Find where the given text appears and provide that cell's center as [x, y] coordinate. 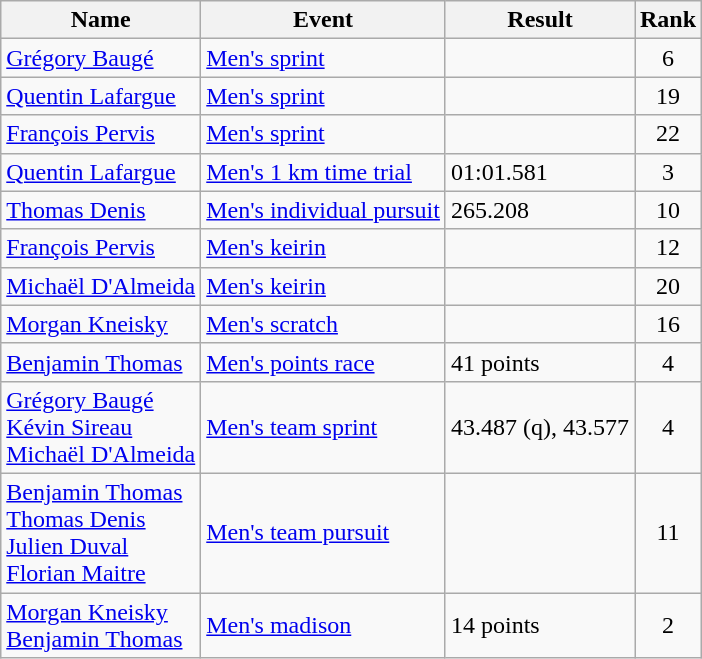
Name [101, 20]
41 points [540, 362]
Event [324, 20]
Men's points race [324, 362]
3 [668, 172]
Result [540, 20]
Men's madison [324, 624]
20 [668, 286]
14 points [540, 624]
2 [668, 624]
22 [668, 134]
01:01.581 [540, 172]
Grégory Baugé [101, 58]
Morgan KneiskyBenjamin Thomas [101, 624]
Grégory BaugéKévin SireauMichaël D'Almeida [101, 427]
10 [668, 210]
6 [668, 58]
Thomas Denis [101, 210]
Rank [668, 20]
Men's scratch [324, 324]
Men's team pursuit [324, 532]
Men's team sprint [324, 427]
Men's 1 km time trial [324, 172]
Morgan Kneisky [101, 324]
12 [668, 248]
Michaël D'Almeida [101, 286]
19 [668, 96]
43.487 (q), 43.577 [540, 427]
Benjamin ThomasThomas DenisJulien DuvalFlorian Maitre [101, 532]
Men's individual pursuit [324, 210]
265.208 [540, 210]
11 [668, 532]
16 [668, 324]
Benjamin Thomas [101, 362]
